For the text-containing cell, return its midpoint in [X, Y] coordinate format. 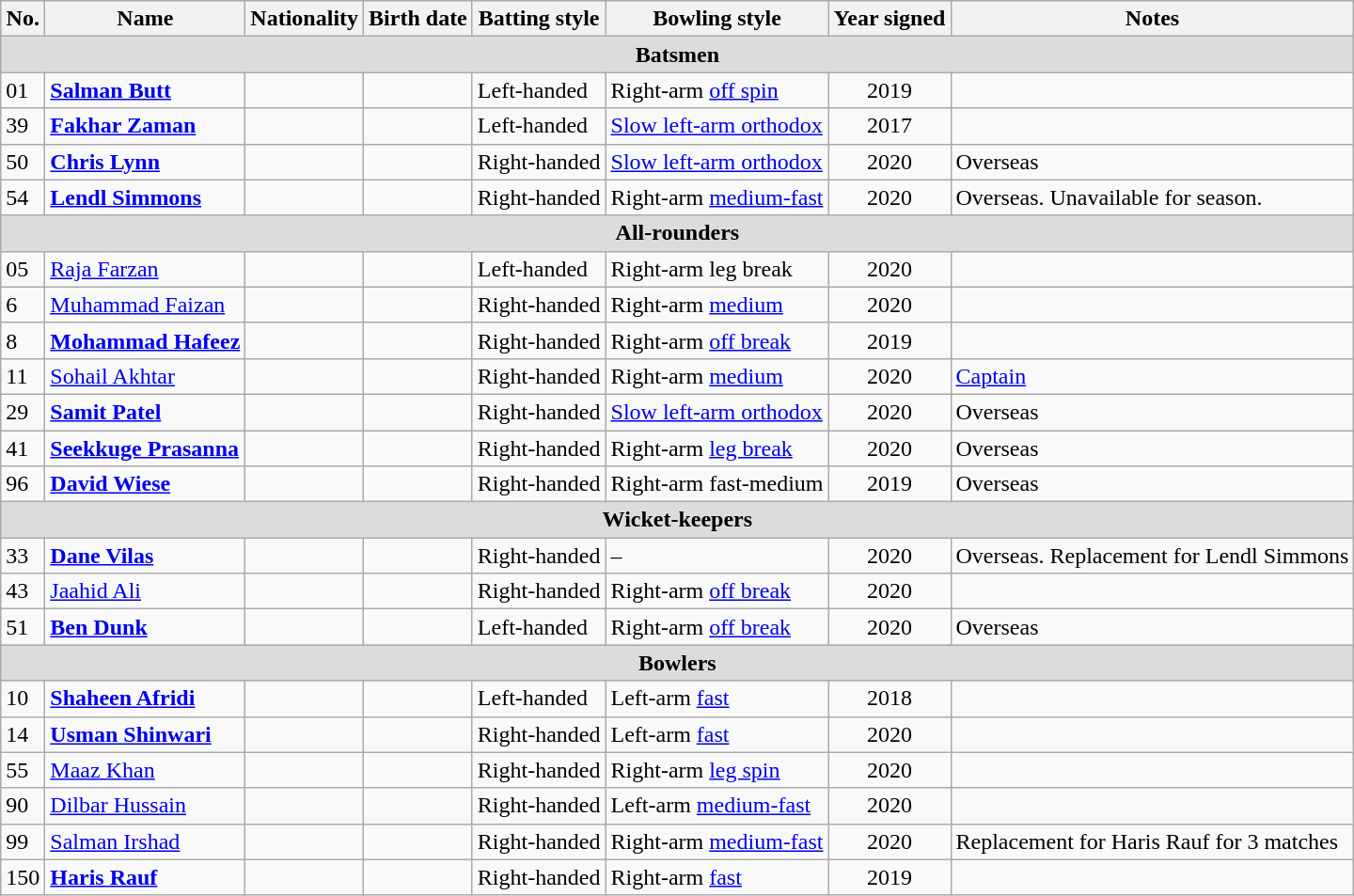
Bowling style [716, 19]
55 [23, 770]
96 [23, 484]
Notes [1153, 19]
Right-arm leg spin [716, 770]
Mohammad Hafeez [145, 340]
Right-arm fast-medium [716, 484]
Batsmen [677, 55]
Lendl Simmons [145, 197]
33 [23, 556]
Salman Irshad [145, 841]
Maaz Khan [145, 770]
Usman Shinwari [145, 734]
Batting style [539, 19]
6 [23, 305]
Wicket-keepers [677, 520]
Seekkuge Prasanna [145, 448]
Birth date [418, 19]
No. [23, 19]
Shaheen Afridi [145, 699]
– [716, 556]
Samit Patel [145, 412]
Fakhar Zaman [145, 126]
Ben Dunk [145, 627]
All-rounders [677, 233]
Chris Lynn [145, 162]
Salman Butt [145, 90]
90 [23, 806]
14 [23, 734]
29 [23, 412]
Name [145, 19]
150 [23, 877]
Jaahid Ali [145, 591]
50 [23, 162]
43 [23, 591]
8 [23, 340]
Muhammad Faizan [145, 305]
99 [23, 841]
54 [23, 197]
Haris Rauf [145, 877]
David Wiese [145, 484]
2017 [890, 126]
2018 [890, 699]
51 [23, 627]
Right-arm fast [716, 877]
Year signed [890, 19]
41 [23, 448]
Bowlers [677, 663]
Nationality [305, 19]
Replacement for Haris Rauf for 3 matches [1153, 841]
Overseas. Replacement for Lendl Simmons [1153, 556]
Raja Farzan [145, 269]
Captain [1153, 376]
Overseas. Unavailable for season. [1153, 197]
Dane Vilas [145, 556]
05 [23, 269]
39 [23, 126]
11 [23, 376]
Left-arm medium-fast [716, 806]
Sohail Akhtar [145, 376]
10 [23, 699]
Right-arm off spin [716, 90]
01 [23, 90]
Dilbar Hussain [145, 806]
